Return the (X, Y) coordinate for the center point of the cell that contains the specified text.  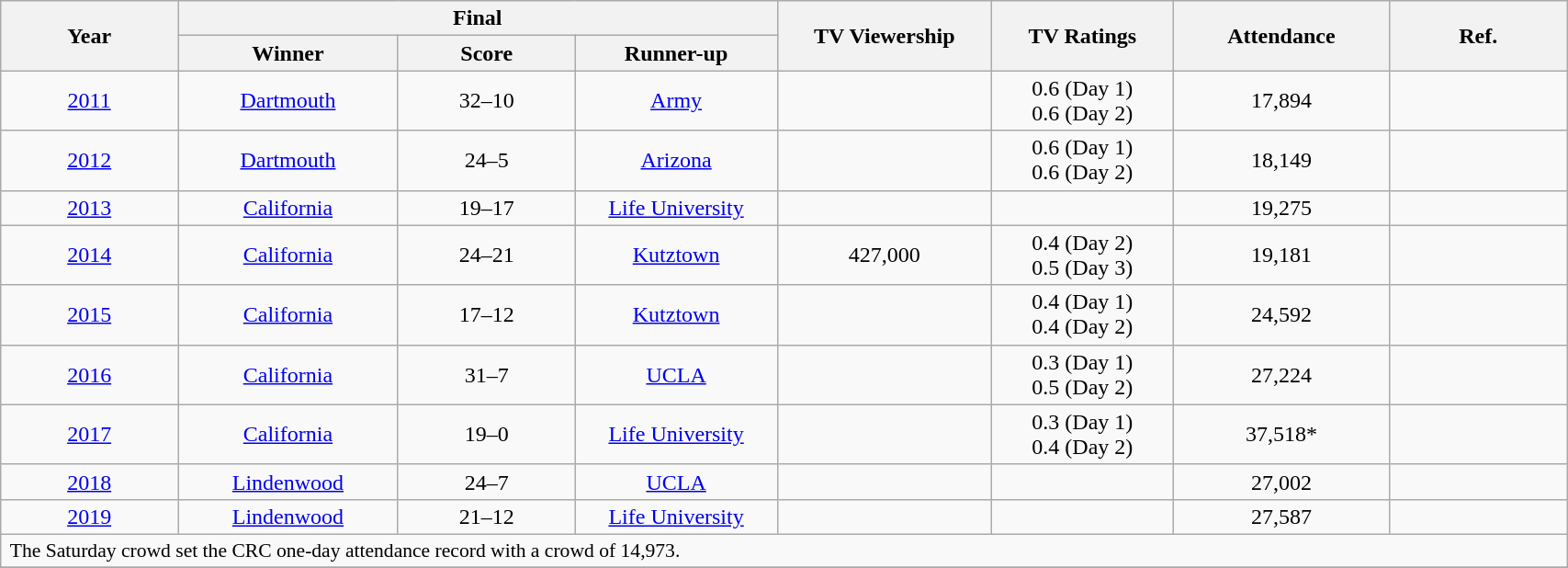
2018 (90, 482)
2014 (90, 256)
Army (676, 101)
Score (487, 53)
19,181 (1281, 256)
Ref. (1479, 36)
19,275 (1281, 208)
24–21 (487, 256)
19–0 (487, 434)
17–12 (487, 314)
Arizona (676, 160)
24–5 (487, 160)
2017 (90, 434)
TV Ratings (1082, 36)
2011 (90, 101)
17,894 (1281, 101)
Winner (288, 53)
18,149 (1281, 160)
427,000 (885, 256)
0.3 (Day 1) 0.5 (Day 2) (1082, 375)
Runner-up (676, 53)
2012 (90, 160)
2013 (90, 208)
32–10 (487, 101)
24,592 (1281, 314)
Final (478, 18)
27,224 (1281, 375)
0.4 (Day 1) 0.4 (Day 2) (1082, 314)
24–7 (487, 482)
2019 (90, 517)
37,518* (1281, 434)
27,002 (1281, 482)
TV Viewership (885, 36)
0.3 (Day 1) 0.4 (Day 2) (1082, 434)
19–17 (487, 208)
27,587 (1281, 517)
31–7 (487, 375)
0.4 (Day 2) 0.5 (Day 3) (1082, 256)
2016 (90, 375)
Year (90, 36)
The Saturday crowd set the CRC one-day attendance record with a crowd of 14,973. (784, 551)
Attendance (1281, 36)
21–12 (487, 517)
2015 (90, 314)
